Return the [X, Y] coordinate for the center point of the cell that contains the specified text.  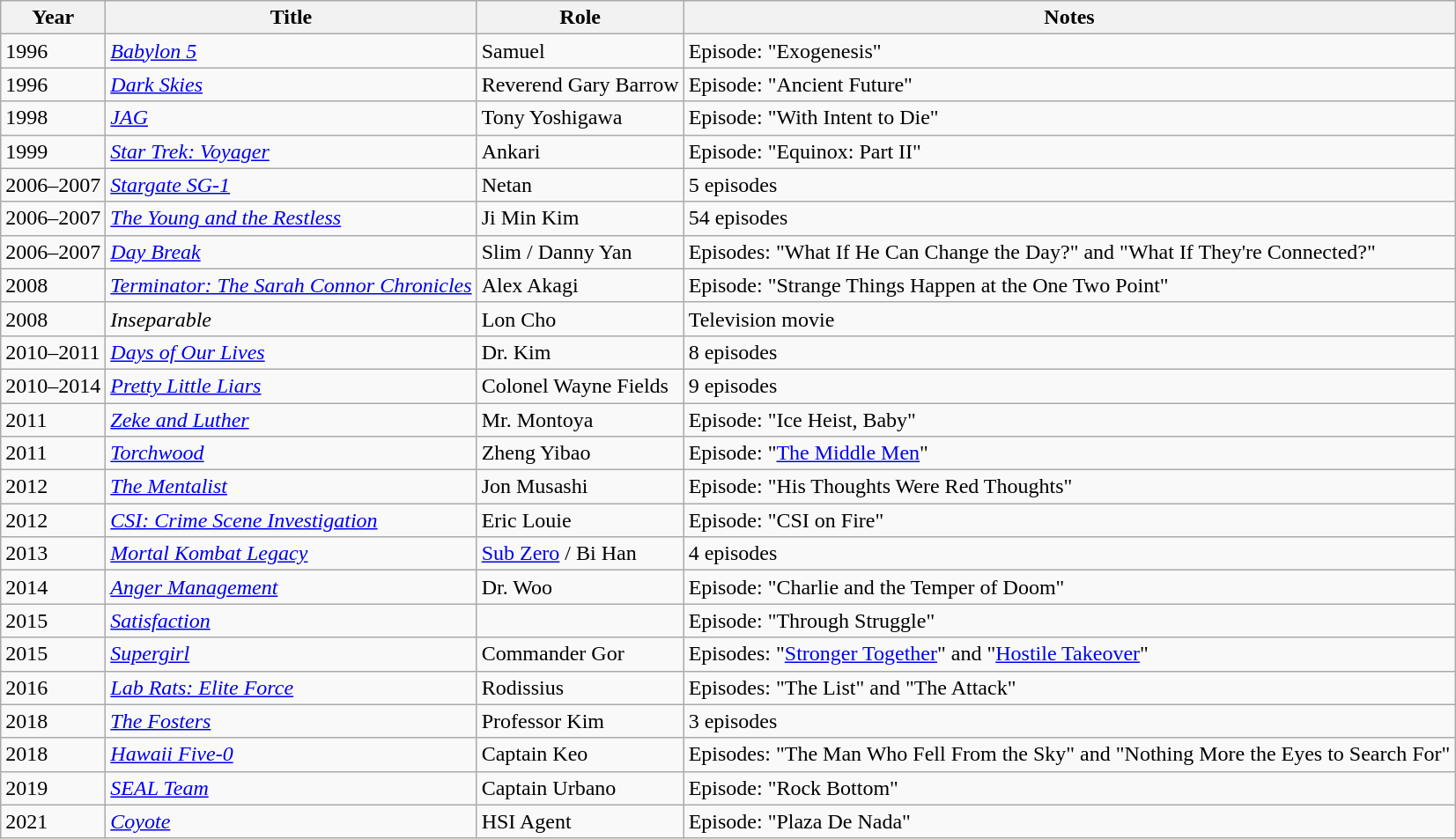
Episode: "Through Struggle" [1069, 621]
Days of Our Lives [291, 352]
Captain Keo [580, 754]
9 episodes [1069, 386]
Title [291, 18]
Reverend Gary Barrow [580, 85]
Anger Management [291, 587]
Notes [1069, 18]
Episode: "Plaza De Nada" [1069, 821]
Episode: "Ancient Future" [1069, 85]
Episodes: "Stronger Together" and "Hostile Takeover" [1069, 654]
Episode: "Charlie and the Temper of Doom" [1069, 587]
2019 [53, 788]
Episodes: "The Man Who Fell From the Sky" and "Nothing More the Eyes to Search For" [1069, 754]
Year [53, 18]
2016 [53, 688]
Zeke and Luther [291, 420]
Episode: "Ice Heist, Baby" [1069, 420]
Rodissius [580, 688]
Episode: "His Thoughts Were Red Thoughts" [1069, 487]
SEAL Team [291, 788]
Stargate SG-1 [291, 185]
Episodes: "The List" and "The Attack" [1069, 688]
Netan [580, 185]
The Young and the Restless [291, 218]
5 episodes [1069, 185]
Dark Skies [291, 85]
The Fosters [291, 721]
Episode: "The Middle Men" [1069, 453]
Colonel Wayne Fields [580, 386]
Lab Rats: Elite Force [291, 688]
Sub Zero / Bi Han [580, 554]
Slim / Danny Yan [580, 252]
Star Trek: Voyager [291, 151]
Eric Louie [580, 520]
2021 [53, 821]
Episode: "CSI on Fire" [1069, 520]
Episodes: "What If He Can Change the Day?" and "What If They're Connected?" [1069, 252]
Professor Kim [580, 721]
Supergirl [291, 654]
Torchwood [291, 453]
Tony Yoshigawa [580, 118]
Terminator: The Sarah Connor Chronicles [291, 285]
Inseparable [291, 319]
Episode: "Equinox: Part II" [1069, 151]
Episode: "Rock Bottom" [1069, 788]
Zheng Yibao [580, 453]
HSI Agent [580, 821]
2010–2014 [53, 386]
Satisfaction [291, 621]
1999 [53, 151]
Lon Cho [580, 319]
Mr. Montoya [580, 420]
Dr. Woo [580, 587]
Coyote [291, 821]
Ankari [580, 151]
CSI: Crime Scene Investigation [291, 520]
Hawaii Five-0 [291, 754]
Samuel [580, 51]
Pretty Little Liars [291, 386]
The Mentalist [291, 487]
Episode: "With Intent to Die" [1069, 118]
Alex Akagi [580, 285]
2010–2011 [53, 352]
Episode: "Exogenesis" [1069, 51]
Day Break [291, 252]
Captain Urbano [580, 788]
Episode: "Strange Things Happen at the One Two Point" [1069, 285]
4 episodes [1069, 554]
Role [580, 18]
2014 [53, 587]
8 episodes [1069, 352]
Mortal Kombat Legacy [291, 554]
Dr. Kim [580, 352]
Ji Min Kim [580, 218]
2013 [53, 554]
Television movie [1069, 319]
Commander Gor [580, 654]
1998 [53, 118]
3 episodes [1069, 721]
JAG [291, 118]
Jon Musashi [580, 487]
54 episodes [1069, 218]
Babylon 5 [291, 51]
